Locate the cell with the specified text and output its (x, y) center coordinate. 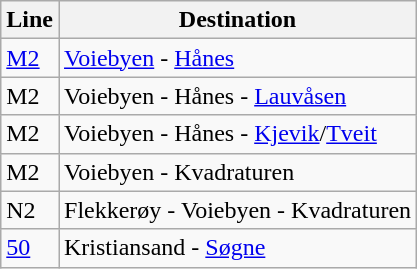
Voiebyen - Hånes (237, 58)
Voiebyen - Hånes - Kjevik/Tveit (237, 134)
Kristiansand - Søgne (237, 248)
Voiebyen - Kvadraturen (237, 172)
Flekkerøy - Voiebyen - Kvadraturen (237, 210)
N2 (30, 210)
Destination (237, 20)
Voiebyen - Hånes - Lauvåsen (237, 96)
Line (30, 20)
50 (30, 248)
